Return [X, Y] of the center of cell containing provided text 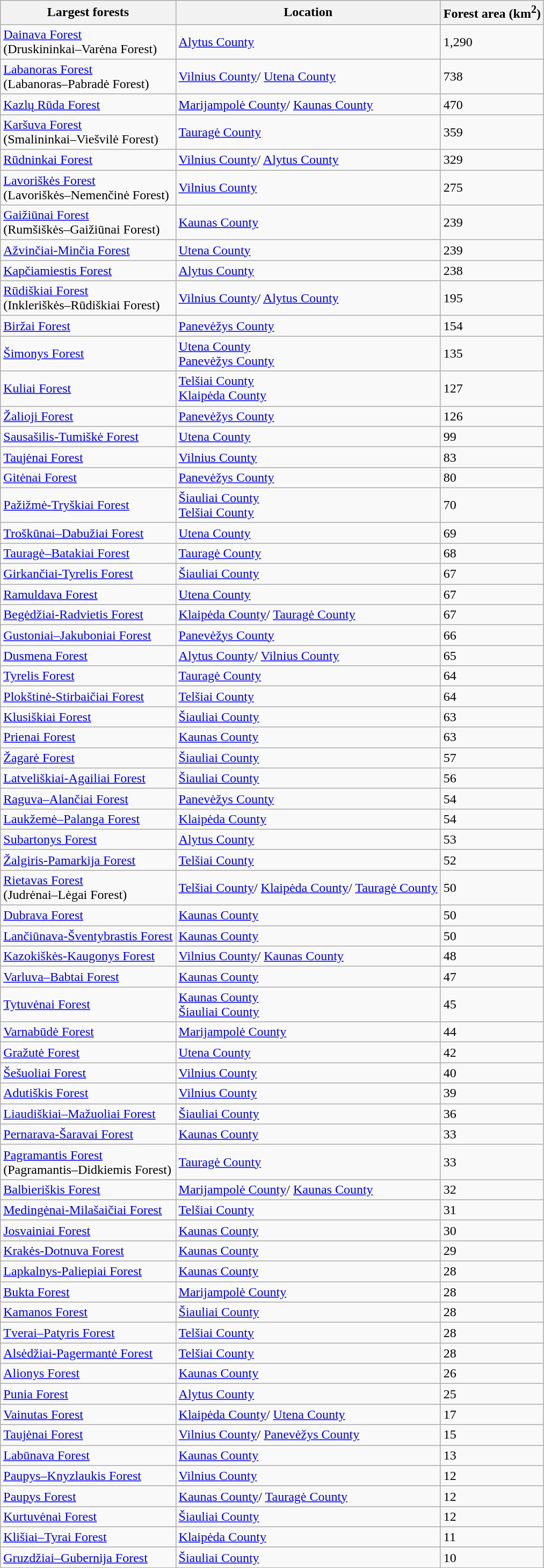
Tyrelis Forest [88, 676]
Tverai–Patyris Forest [88, 1333]
Klišiai–Tyrai Forest [88, 1537]
Location [308, 13]
126 [492, 416]
Forest area (km2) [492, 13]
Klusiškiai Forest [88, 717]
Klaipėda County/ Utena County [308, 1414]
Pažižmė-Tryškiai Forest [88, 505]
40 [492, 1073]
Telšiai County Klaipėda County [308, 389]
Largest forests [88, 13]
Žalioji Forest [88, 416]
80 [492, 477]
Kuliai Forest [88, 389]
Utena County Panevėžys County [308, 353]
99 [492, 437]
Lančiūnava-Šventybrastis Forest [88, 936]
Šimonys Forest [88, 353]
25 [492, 1394]
470 [492, 104]
Kurtuvėnai Forest [88, 1516]
31 [492, 1210]
Alytus County/ Vilnius County [308, 656]
57 [492, 758]
Gustoniai–Jakuboniai Forest [88, 635]
15 [492, 1435]
275 [492, 188]
36 [492, 1114]
738 [492, 76]
Liaudiškiai–Mažuoliai Forest [88, 1114]
11 [492, 1537]
Lapkalnys-Paliepiai Forest [88, 1272]
Gražutė Forest [88, 1052]
329 [492, 160]
195 [492, 299]
Gruzdžiai–Gubernija Forest [88, 1557]
Ramuldava Forest [88, 594]
Josvainiai Forest [88, 1230]
Kazokiškės-Kaugonys Forest [88, 956]
Šiauliai County Telšiai County [308, 505]
Pagramantis Forest (Pagramantis–Didkiemis Forest) [88, 1162]
Punia Forest [88, 1394]
Klaipėda County/ Tauragė County [308, 615]
1,290 [492, 42]
Dubrava Forest [88, 916]
68 [492, 553]
Dainava Forest (Druskininkai–Varėna Forest) [88, 42]
Prienai Forest [88, 737]
39 [492, 1093]
Bukta Forest [88, 1292]
53 [492, 839]
Plokštinė-Stirbaičiai Forest [88, 696]
Varnabūdė Forest [88, 1032]
66 [492, 635]
70 [492, 505]
Krakės-Dotnuva Forest [88, 1251]
48 [492, 956]
Gitėnai Forest [88, 477]
Biržai Forest [88, 326]
Alsėdžiai-Pagermantė Forest [88, 1353]
154 [492, 326]
47 [492, 977]
Vilnius County/ Utena County [308, 76]
Raguva–Alančiai Forest [88, 798]
Tytuvėnai Forest [88, 1004]
Varluva–Babtai Forest [88, 977]
127 [492, 389]
Vilnius County/ Panevėžys County [308, 1435]
Paupys–Knyzlaukis Forest [88, 1476]
Alionys Forest [88, 1374]
135 [492, 353]
69 [492, 533]
Kaunas County Šiauliai County [308, 1004]
Begėdžiai-Radvietis Forest [88, 615]
Telšiai County/ Klaipėda County/ Tauragė County [308, 887]
Kazlų Rūda Forest [88, 104]
26 [492, 1374]
Šešuoliai Forest [88, 1073]
Paupys Forest [88, 1496]
Vainutas Forest [88, 1414]
Kapčiamiestis Forest [88, 271]
Laukžemė–Palanga Forest [88, 819]
Balbieriškis Forest [88, 1189]
Sausašilis-Tumiškė Forest [88, 437]
44 [492, 1032]
Rūdiškiai Forest (Inkleriškės–Rūdiškiai Forest) [88, 299]
238 [492, 271]
Dusmena Forest [88, 656]
Lavoriškės Forest (Lavoriškės–Nemenčinė Forest) [88, 188]
83 [492, 457]
10 [492, 1557]
Tauragė–Batakiai Forest [88, 553]
42 [492, 1052]
Rietavas Forest (Judrėnai–Lėgai Forest) [88, 887]
Žagarė Forest [88, 758]
Subartonys Forest [88, 839]
45 [492, 1004]
32 [492, 1189]
Ažvinčiai-Minčia Forest [88, 250]
Labanoras Forest (Labanoras–Pabradė Forest) [88, 76]
Karšuva Forest (Smalininkai–Viešvilė Forest) [88, 132]
Adutiškis Forest [88, 1093]
13 [492, 1455]
17 [492, 1414]
Gaižiūnai Forest (Rumšiškės–Gaižiūnai Forest) [88, 222]
Vilnius County/ Kaunas County [308, 956]
56 [492, 778]
52 [492, 860]
Medingėnai-Milašaičiai Forest [88, 1210]
Rūdninkai Forest [88, 160]
29 [492, 1251]
Girkančiai-Tyrelis Forest [88, 574]
Labūnava Forest [88, 1455]
Kaunas County/ Tauragė County [308, 1496]
65 [492, 656]
30 [492, 1230]
Kamanos Forest [88, 1312]
Latveliškiai-Agailiai Forest [88, 778]
Žalgiris-Pamarkija Forest [88, 860]
Troškūnai–Dabužiai Forest [88, 533]
Pernarava-Šaravai Forest [88, 1134]
359 [492, 132]
